Return [X, Y] of the center of cell containing provided text 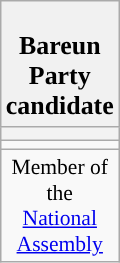
Member of theNational Assembly [60, 206]
Bareun Party candidate [60, 64]
